For the text-containing cell, return its midpoint in [X, Y] coordinate format. 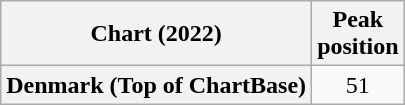
Denmark (Top of ChartBase) [156, 85]
Peakposition [358, 34]
Chart (2022) [156, 34]
51 [358, 85]
